Extract the [x, y] coordinate from the center of the cell holding the provided text.  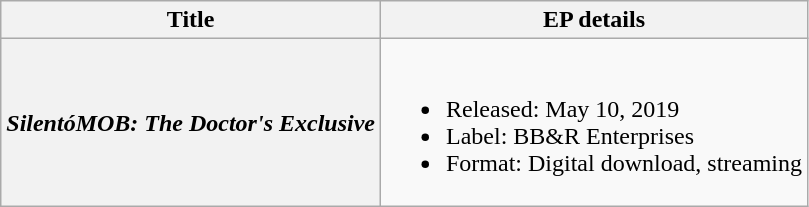
SilentóMOB: The Doctor's Exclusive [191, 122]
Title [191, 20]
Released: May 10, 2019Label: BB&R EnterprisesFormat: Digital download, streaming [594, 122]
EP details [594, 20]
